For the text-containing cell, return its midpoint in (X, Y) coordinate format. 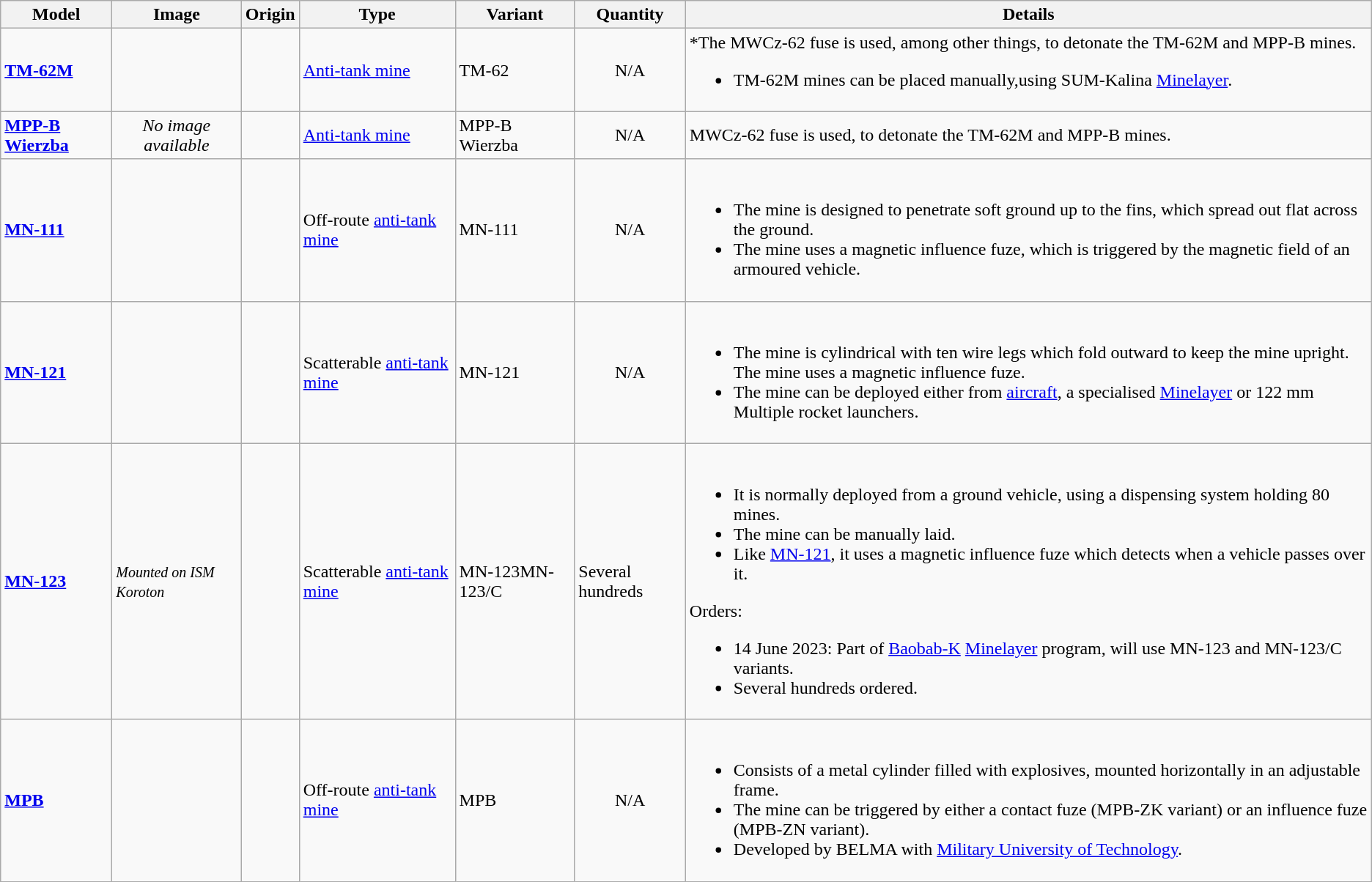
Variant (514, 15)
MN-123 (56, 582)
Details (1028, 15)
Quantity (630, 15)
Image (177, 15)
*The MWCz-62 fuse is used, among other things, to detonate the TM-62M and MPP-B mines.TM-62M mines can be placed manually,using SUM-Kalina Minelayer. (1028, 70)
MWCz-62 fuse is used, to detonate the TM-62M and MPP-B mines. (1028, 135)
Several hundreds (630, 582)
Origin (270, 15)
No image available (177, 135)
TM-62 (514, 70)
Mounted on ISM Koroton (177, 582)
TM-62M (56, 70)
Type (377, 15)
Model (56, 15)
MN-123MN-123/C (514, 582)
